Return (X, Y) of the center of cell containing provided text 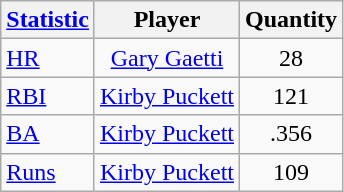
121 (292, 96)
Statistic (48, 20)
Gary Gaetti (166, 58)
28 (292, 58)
Runs (48, 172)
Quantity (292, 20)
RBI (48, 96)
BA (48, 134)
.356 (292, 134)
HR (48, 58)
109 (292, 172)
Player (166, 20)
